Locate the cell with the specified text and output its (X, Y) center coordinate. 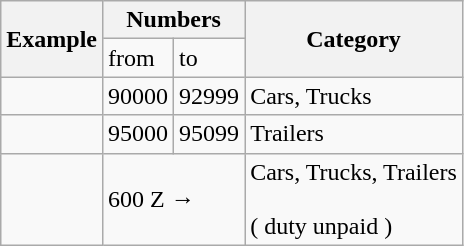
Cars, Trucks (354, 96)
Numbers (173, 20)
Trailers (354, 134)
Example (52, 39)
Cars, Trucks, Trailers( duty unpaid ) (354, 199)
from (138, 58)
95000 (138, 134)
600 Z → (173, 199)
Category (354, 39)
95099 (210, 134)
90000 (138, 96)
92999 (210, 96)
to (210, 58)
